From the cell containing the given text, extract its center point as (x, y) coordinate. 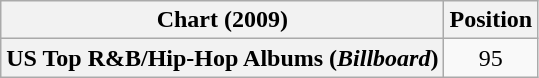
US Top R&B/Hip-Hop Albums (Billboard) (222, 58)
95 (491, 58)
Position (491, 20)
Chart (2009) (222, 20)
